Identify which cell holds the provided text, then report its (X, Y) central coordinate. 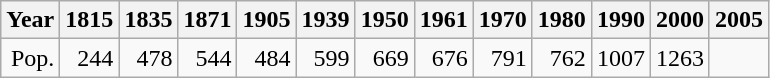
1961 (444, 20)
484 (266, 58)
1970 (502, 20)
1990 (620, 20)
1007 (620, 58)
544 (208, 58)
1815 (90, 20)
Pop. (30, 58)
1939 (326, 20)
1905 (266, 20)
244 (90, 58)
676 (444, 58)
1980 (562, 20)
Year (30, 20)
1871 (208, 20)
762 (562, 58)
791 (502, 58)
1950 (384, 20)
478 (148, 58)
2005 (738, 20)
599 (326, 58)
2000 (680, 20)
1835 (148, 20)
669 (384, 58)
1263 (680, 58)
